Return (X, Y) of the center of cell containing provided text 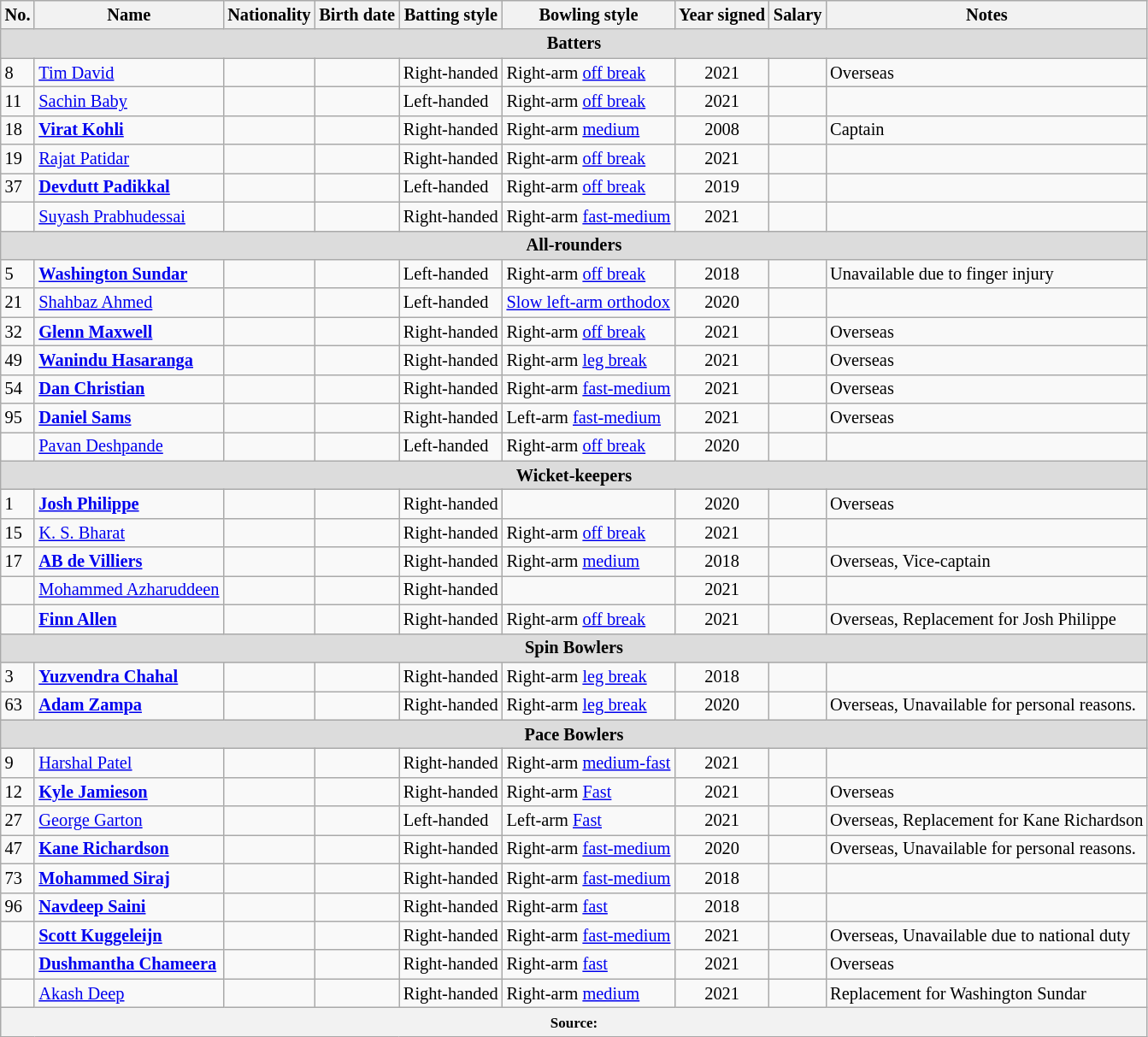
Right-arm medium-fast (589, 763)
Suyash Prabhudessai (128, 216)
Rajat Patidar (128, 159)
Dushmantha Chameera (128, 964)
Notes (986, 15)
Right-arm Fast (589, 792)
9 (18, 763)
Mohammed Azharuddeen (128, 590)
17 (18, 562)
8 (18, 73)
Name (128, 15)
Left-arm Fast (589, 821)
Harshal Patel (128, 763)
Replacement for Washington Sundar (986, 993)
Left-arm fast-medium (589, 418)
Bowling style (589, 15)
49 (18, 360)
Navdeep Saini (128, 907)
Wanindu Hasaranga (128, 360)
37 (18, 187)
Tim David (128, 73)
73 (18, 878)
Nationality (268, 15)
11 (18, 101)
Akash Deep (128, 993)
95 (18, 418)
Yuzvendra Chahal (128, 676)
63 (18, 705)
Overseas, Unavailable due to national duty (986, 935)
96 (18, 907)
Salary (798, 15)
Josh Philippe (128, 504)
All-rounders (574, 245)
Finn Allen (128, 619)
47 (18, 849)
12 (18, 792)
Washington Sundar (128, 274)
19 (18, 159)
Wicket-keepers (574, 475)
1 (18, 504)
Source: (574, 1022)
5 (18, 274)
Kyle Jamieson (128, 792)
Year signed (721, 15)
18 (18, 130)
Captain (986, 130)
Birth date (357, 15)
Dan Christian (128, 389)
3 (18, 676)
Scott Kuggeleijn (128, 935)
2008 (721, 130)
Overseas, Replacement for Josh Philippe (986, 619)
2019 (721, 187)
Overseas, Vice-captain (986, 562)
Pavan Deshpande (128, 446)
George Garton (128, 821)
Unavailable due to finger injury (986, 274)
Virat Kohli (128, 130)
Kane Richardson (128, 849)
Adam Zampa (128, 705)
54 (18, 389)
Glenn Maxwell (128, 332)
Devdutt Padikkal (128, 187)
21 (18, 303)
K. S. Bharat (128, 533)
32 (18, 332)
Batters (574, 44)
No. (18, 15)
Daniel Sams (128, 418)
Mohammed Siraj (128, 878)
Batting style (451, 15)
AB de Villiers (128, 562)
Shahbaz Ahmed (128, 303)
15 (18, 533)
Slow left-arm orthodox (589, 303)
27 (18, 821)
Overseas, Replacement for Kane Richardson (986, 821)
Pace Bowlers (574, 734)
Spin Bowlers (574, 648)
Sachin Baby (128, 101)
